Return (x, y) of the center of cell containing provided text 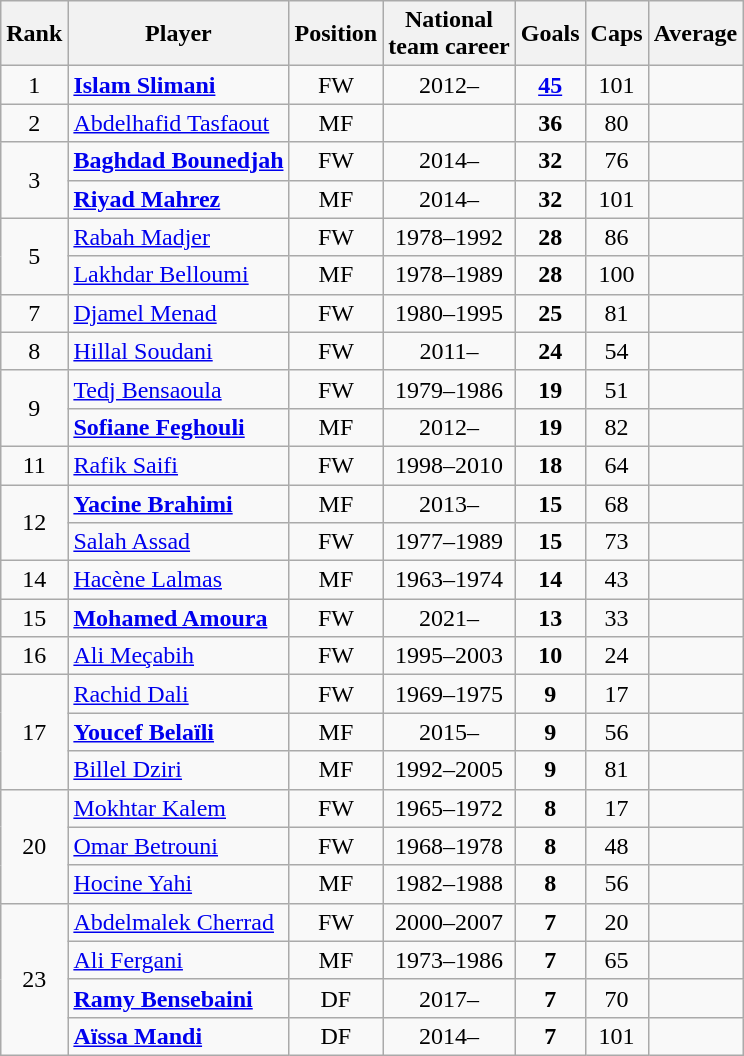
1978–1989 (450, 275)
1995–2003 (450, 656)
Goals (550, 34)
43 (616, 580)
Yacine Brahimi (178, 503)
64 (616, 465)
54 (616, 351)
Abdelhafid Tasfaout (178, 123)
1978–1992 (450, 237)
2000–2007 (450, 922)
1982–1988 (450, 884)
1979–1986 (450, 389)
82 (616, 427)
2015– (450, 732)
45 (550, 85)
Djamel Menad (178, 313)
68 (616, 503)
Omar Betrouni (178, 846)
18 (550, 465)
Lakhdar Belloumi (178, 275)
2013– (450, 503)
23 (34, 979)
65 (616, 960)
Rafik Saifi (178, 465)
Position (336, 34)
Player (178, 34)
1977–1989 (450, 542)
2021– (450, 618)
Ali Meçabih (178, 656)
Sofiane Feghouli (178, 427)
36 (550, 123)
1973–1986 (450, 960)
Hocine Yahi (178, 884)
1998–2010 (450, 465)
Caps (616, 34)
1965–1972 (450, 808)
Riyad Mahrez (178, 199)
1980–1995 (450, 313)
11 (34, 465)
Mokhtar Kalem (178, 808)
Youcef Belaïli (178, 732)
Mohamed Amoura (178, 618)
Salah Assad (178, 542)
Billel Dziri (178, 770)
70 (616, 998)
Nationalteam career (450, 34)
3 (34, 180)
1992–2005 (450, 770)
5 (34, 256)
Hacène Lalmas (178, 580)
Baghdad Bounedjah (178, 161)
86 (616, 237)
33 (616, 618)
1963–1974 (450, 580)
12 (34, 522)
51 (616, 389)
10 (550, 656)
Rachid Dali (178, 694)
80 (616, 123)
2017– (450, 998)
Average (696, 34)
Tedj Bensaoula (178, 389)
16 (34, 656)
Islam Slimani (178, 85)
Rabah Madjer (178, 237)
2 (34, 123)
1968–1978 (450, 846)
100 (616, 275)
76 (616, 161)
13 (550, 618)
Ali Fergani (178, 960)
Hillal Soudani (178, 351)
Ramy Bensebaini (178, 998)
48 (616, 846)
Abdelmalek Cherrad (178, 922)
Rank (34, 34)
2011– (450, 351)
1 (34, 85)
73 (616, 542)
1969–1975 (450, 694)
25 (550, 313)
Aïssa Mandi (178, 1036)
